For the text-containing cell, return its midpoint in (x, y) coordinate format. 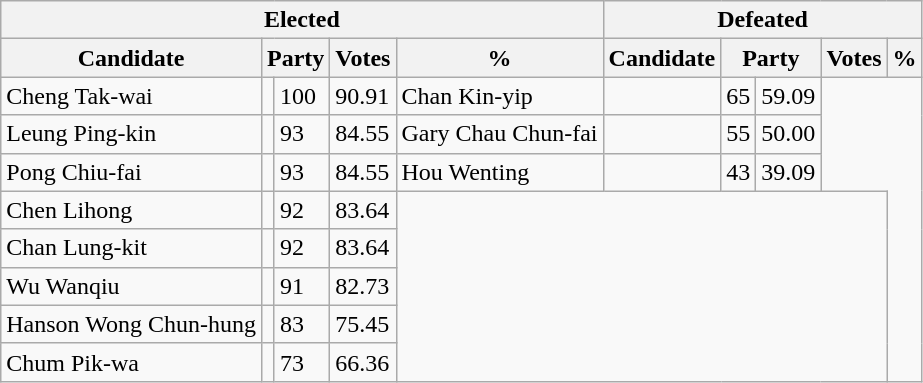
55 (738, 134)
43 (738, 172)
Chan Lung-kit (132, 248)
Defeated (762, 20)
Hou Wenting (500, 172)
59.09 (788, 96)
100 (302, 96)
50.00 (788, 134)
39.09 (788, 172)
91 (302, 286)
Wu Wanqiu (132, 286)
Leung Ping-kin (132, 134)
Chan Kin-yip (500, 96)
65 (738, 96)
90.91 (363, 96)
82.73 (363, 286)
83 (302, 324)
73 (302, 362)
Chum Pik-wa (132, 362)
Elected (302, 20)
Pong Chiu-fai (132, 172)
Chen Lihong (132, 210)
Hanson Wong Chun-hung (132, 324)
Cheng Tak-wai (132, 96)
75.45 (363, 324)
Gary Chau Chun-fai (500, 134)
66.36 (363, 362)
